Identify which cell holds the provided text, then report its (X, Y) central coordinate. 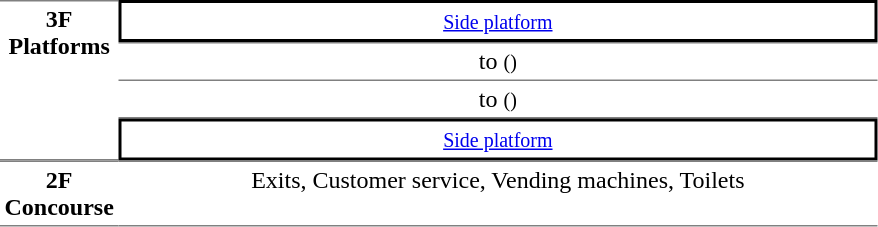
2FConcourse (59, 193)
Exits, Customer service, Vending machines, Toilets (498, 193)
3FPlatforms (59, 80)
